Output the (X, Y) coordinate of the center of the cell containing the given text.  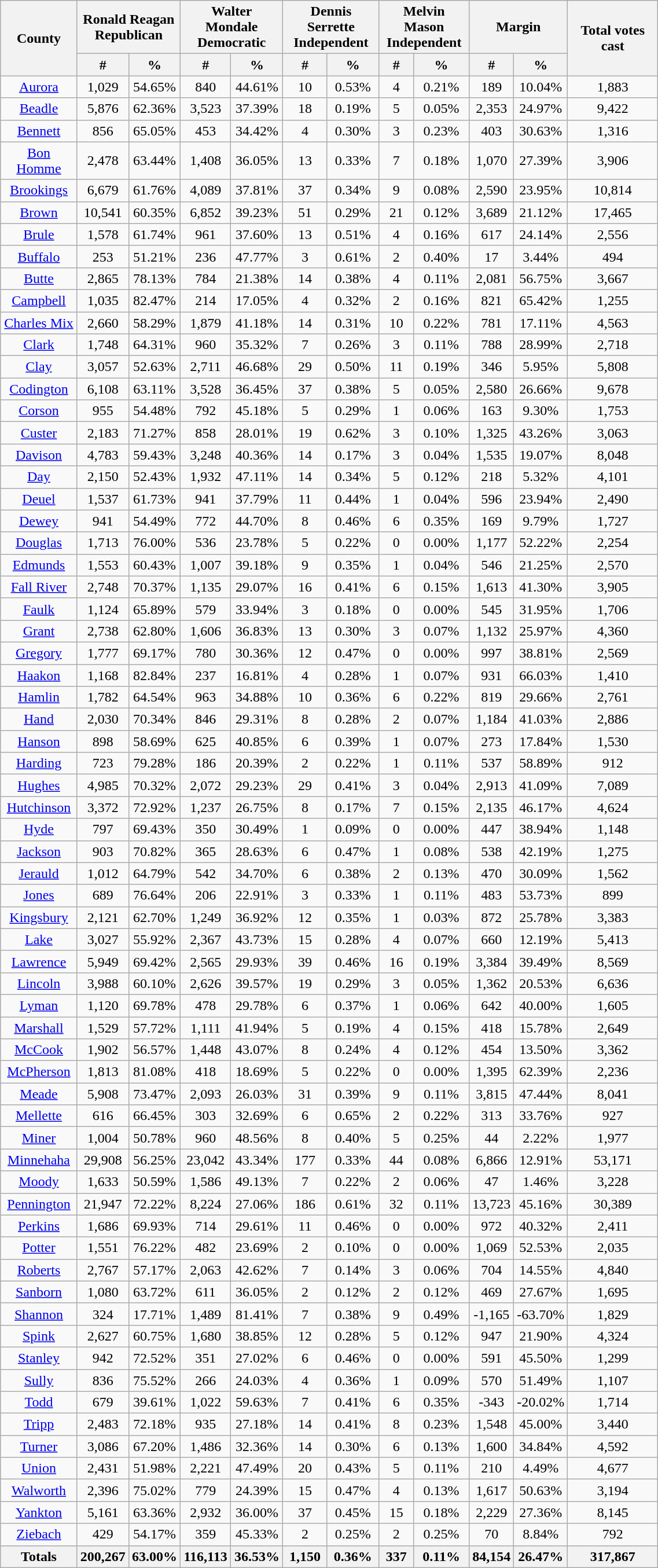
0.51% (353, 234)
536 (205, 543)
2,150 (103, 477)
253 (103, 256)
961 (205, 234)
545 (492, 609)
Union (39, 1468)
0.44% (353, 499)
1,613 (492, 587)
Todd (39, 1402)
200,267 (103, 1556)
5.95% (541, 367)
39.61% (154, 1402)
Faulk (39, 609)
30.36% (257, 653)
2,626 (205, 983)
36.45% (257, 389)
47.44% (541, 1094)
2,135 (492, 807)
54.48% (154, 411)
43.07% (257, 1050)
60.75% (154, 1336)
Sanborn (39, 1292)
50.59% (154, 1182)
34.84% (541, 1446)
4,324 (613, 1336)
75.02% (154, 1490)
61.74% (154, 234)
37.81% (257, 190)
1.46% (541, 1182)
2,093 (205, 1094)
797 (103, 829)
1,932 (205, 477)
1,007 (205, 565)
0.26% (353, 345)
53.73% (541, 895)
0.50% (353, 367)
Hanson (39, 741)
20.39% (257, 763)
494 (613, 256)
17,465 (613, 212)
63.11% (154, 389)
6,866 (492, 1160)
0.45% (353, 1512)
Pennington (39, 1204)
51.98% (154, 1468)
714 (205, 1226)
1,680 (205, 1336)
5,413 (613, 939)
70.34% (154, 719)
779 (205, 1490)
8,224 (205, 1204)
65.05% (154, 131)
71.27% (154, 433)
3,194 (613, 1490)
39.23% (257, 212)
1,902 (103, 1050)
927 (613, 1116)
5.32% (541, 477)
1,486 (205, 1446)
1,022 (205, 1402)
73.47% (154, 1094)
40.00% (541, 1005)
483 (492, 895)
2,367 (205, 939)
48.56% (257, 1138)
45.18% (257, 411)
Jackson (39, 851)
69.93% (154, 1226)
616 (103, 1116)
1,977 (613, 1138)
4,840 (613, 1270)
Potter (39, 1248)
6,679 (103, 190)
13.50% (541, 1050)
Brown (39, 212)
846 (205, 719)
169 (492, 521)
2,748 (103, 587)
51.21% (154, 256)
58.29% (154, 322)
2,035 (613, 1248)
1,107 (613, 1380)
1,562 (613, 873)
617 (492, 234)
3,988 (103, 983)
3,057 (103, 367)
1,777 (103, 653)
Walworth (39, 1490)
65.42% (541, 300)
18.69% (257, 1072)
-20.02% (541, 1402)
337 (396, 1556)
29,908 (103, 1160)
56.57% (154, 1050)
206 (205, 895)
27.39% (541, 161)
177 (305, 1160)
542 (205, 873)
47.11% (257, 477)
469 (492, 1292)
1,553 (103, 565)
4,089 (205, 190)
52.63% (154, 367)
54.65% (154, 87)
3,372 (103, 807)
20.53% (541, 983)
47 (492, 1182)
Total votes cast (613, 38)
1,829 (613, 1314)
4,677 (613, 1468)
784 (205, 278)
611 (205, 1292)
0.24% (353, 1050)
60.35% (154, 212)
1,551 (103, 1248)
37.79% (257, 499)
69.42% (154, 961)
2,411 (613, 1226)
62.80% (154, 631)
3,384 (492, 961)
4,360 (613, 631)
2,483 (103, 1424)
51.49% (541, 1380)
39.57% (257, 983)
482 (205, 1248)
33.94% (257, 609)
2,396 (103, 1490)
25.97% (541, 631)
4,624 (613, 807)
63.00% (154, 1556)
836 (103, 1380)
17.11% (541, 322)
679 (103, 1402)
60.10% (154, 983)
1,275 (613, 851)
28.99% (541, 345)
1,132 (492, 631)
1,237 (205, 807)
43.73% (257, 939)
0.21% (442, 87)
81.41% (257, 1314)
Dewey (39, 521)
36.53% (257, 1556)
28.63% (257, 851)
5,949 (103, 961)
Bon Homme (39, 161)
Mellette (39, 1116)
66.03% (541, 675)
Lyman (39, 1005)
23.94% (541, 499)
453 (205, 131)
Deuel (39, 499)
4,985 (103, 785)
76.00% (154, 543)
1,029 (103, 87)
21.25% (541, 565)
41.94% (257, 1027)
2,580 (492, 389)
37.60% (257, 234)
1,753 (613, 411)
64.79% (154, 873)
70.37% (154, 587)
34.88% (257, 697)
69.78% (154, 1005)
821 (492, 300)
303 (205, 1116)
39 (305, 961)
3,228 (613, 1182)
Codington (39, 389)
72.18% (154, 1424)
0.49% (442, 1314)
63.44% (154, 161)
79.28% (154, 763)
1,069 (492, 1248)
955 (103, 411)
66.45% (154, 1116)
1,605 (613, 1005)
972 (492, 1226)
27.36% (541, 1512)
61.73% (154, 499)
19.07% (541, 455)
50.63% (541, 1490)
2,221 (205, 1468)
Miner (39, 1138)
1,633 (103, 1182)
1,535 (492, 455)
3,440 (613, 1424)
57.17% (154, 1270)
30.49% (257, 829)
0.03% (442, 917)
324 (103, 1314)
3,689 (492, 212)
Meade (39, 1094)
31.95% (541, 609)
537 (492, 763)
3,383 (613, 917)
2,565 (205, 961)
403 (492, 131)
Charles Mix (39, 322)
1,316 (613, 131)
1,395 (492, 1072)
2,627 (103, 1336)
Minnehaha (39, 1160)
76.64% (154, 895)
76.22% (154, 1248)
3,523 (205, 109)
33.76% (541, 1116)
899 (613, 895)
1,879 (205, 322)
4,563 (613, 322)
570 (492, 1380)
84,154 (492, 1556)
1,124 (103, 609)
447 (492, 829)
43.34% (257, 1160)
689 (103, 895)
46.68% (257, 367)
2,865 (103, 278)
72.22% (154, 1204)
898 (103, 741)
4,592 (613, 1446)
63.36% (154, 1512)
62.36% (154, 109)
Clay (39, 367)
236 (205, 256)
1,150 (305, 1556)
55.92% (154, 939)
2,063 (205, 1270)
8,048 (613, 455)
3,063 (613, 433)
1,111 (205, 1027)
45.00% (541, 1424)
10,541 (103, 212)
-63.70% (541, 1314)
Brookings (39, 190)
163 (492, 411)
31 (305, 1094)
Day (39, 477)
Ronald ReaganRepublican (128, 27)
78.13% (154, 278)
3,362 (613, 1050)
Turner (39, 1446)
52.53% (541, 1248)
772 (205, 521)
1,035 (103, 300)
189 (492, 87)
478 (205, 1005)
346 (492, 367)
2,030 (103, 719)
935 (205, 1424)
1,530 (613, 741)
37.39% (257, 109)
3,086 (103, 1446)
1,255 (613, 300)
44.70% (257, 521)
Margin (519, 27)
1,148 (613, 829)
29.61% (257, 1226)
45.16% (541, 1204)
Hughes (39, 785)
Ziebach (39, 1534)
903 (103, 851)
470 (492, 873)
1,325 (492, 433)
0.37% (353, 1005)
22.91% (257, 895)
2,649 (613, 1027)
Tripp (39, 1424)
2,478 (103, 161)
45.33% (257, 1534)
26.75% (257, 807)
58.89% (541, 763)
1,362 (492, 983)
54.17% (154, 1534)
2,490 (613, 499)
1,408 (205, 161)
788 (492, 345)
2,072 (205, 785)
0.31% (353, 322)
359 (205, 1534)
23,042 (205, 1160)
40.32% (541, 1226)
2,556 (613, 234)
69.43% (154, 829)
2,229 (492, 1512)
43.26% (541, 433)
36.92% (257, 917)
1,586 (205, 1182)
63.72% (154, 1292)
4,101 (613, 477)
2,767 (103, 1270)
Grant (39, 631)
10,814 (613, 190)
963 (205, 697)
1,489 (205, 1314)
2,590 (492, 190)
64.54% (154, 697)
49.13% (257, 1182)
Perkins (39, 1226)
5,161 (103, 1512)
1,135 (205, 587)
56.75% (541, 278)
27.06% (257, 1204)
15.78% (541, 1027)
34.42% (257, 131)
7,089 (613, 785)
1,748 (103, 345)
Butte (39, 278)
947 (492, 1336)
1,782 (103, 697)
Campbell (39, 300)
52.22% (541, 543)
6,852 (205, 212)
38.94% (541, 829)
Gregory (39, 653)
2,431 (103, 1468)
36.00% (257, 1512)
28.01% (257, 433)
Jerauld (39, 873)
454 (492, 1050)
3,027 (103, 939)
Roberts (39, 1270)
21.38% (257, 278)
13,723 (492, 1204)
1,168 (103, 675)
24.03% (257, 1380)
Moody (39, 1182)
1,813 (103, 1072)
29.31% (257, 719)
62.70% (154, 917)
51 (305, 212)
Clark (39, 345)
38.81% (541, 653)
Fall River (39, 587)
Bennett (39, 131)
1,727 (613, 521)
Sully (39, 1380)
538 (492, 851)
29.66% (541, 697)
72.92% (154, 807)
32.69% (257, 1116)
723 (103, 763)
44.61% (257, 87)
1,695 (613, 1292)
40.36% (257, 455)
8.84% (541, 1534)
82.47% (154, 300)
21,947 (103, 1204)
2,183 (103, 433)
1,012 (103, 873)
Marshall (39, 1027)
53,171 (613, 1160)
2,761 (613, 697)
1,448 (205, 1050)
Melvin MasonIndependent (424, 27)
70 (492, 1534)
1,184 (492, 719)
0.43% (353, 1468)
27.67% (541, 1292)
596 (492, 499)
Lincoln (39, 983)
1,080 (103, 1292)
546 (492, 565)
9,422 (613, 109)
625 (205, 741)
2,932 (205, 1512)
1,714 (613, 1402)
1,410 (613, 675)
50.78% (154, 1138)
61.76% (154, 190)
942 (103, 1358)
8,145 (613, 1512)
704 (492, 1270)
1,299 (613, 1358)
21.90% (541, 1336)
1,600 (492, 1446)
Totals (39, 1556)
210 (492, 1468)
3.44% (541, 256)
-343 (492, 1402)
29.93% (257, 961)
0.32% (353, 300)
59.63% (257, 1402)
Aurora (39, 87)
Shannon (39, 1314)
1,249 (205, 917)
1,706 (613, 609)
317,867 (613, 1556)
65.89% (154, 609)
57.72% (154, 1027)
59.43% (154, 455)
McPherson (39, 1072)
0.53% (353, 87)
29.23% (257, 785)
60.43% (154, 565)
Brule (39, 234)
Buffalo (39, 256)
12.91% (541, 1160)
Davison (39, 455)
591 (492, 1358)
Lawrence (39, 961)
26.03% (257, 1094)
2,121 (103, 917)
856 (103, 131)
Corson (39, 411)
0.65% (353, 1116)
872 (492, 917)
64.31% (154, 345)
266 (205, 1380)
41.18% (257, 322)
931 (492, 675)
24.14% (541, 234)
997 (492, 653)
1,537 (103, 499)
2,660 (103, 322)
52.43% (154, 477)
40.85% (257, 741)
29.78% (257, 1005)
45.50% (541, 1358)
26.47% (541, 1556)
McCook (39, 1050)
5,908 (103, 1094)
Kingsbury (39, 917)
46.17% (541, 807)
819 (492, 697)
214 (205, 300)
3,248 (205, 455)
579 (205, 609)
6,636 (613, 983)
23.95% (541, 190)
30.09% (541, 873)
Douglas (39, 543)
912 (613, 763)
3,906 (613, 161)
18 (305, 109)
27.18% (257, 1424)
38.85% (257, 1336)
Haakon (39, 675)
273 (492, 741)
47.77% (257, 256)
17.71% (154, 1314)
34.70% (257, 873)
1,177 (492, 543)
81.08% (154, 1072)
351 (205, 1358)
62.39% (541, 1072)
Yankton (39, 1512)
56.25% (154, 1160)
Walter MondaleDemocratic (231, 27)
35.32% (257, 345)
30.63% (541, 131)
9,678 (613, 389)
365 (205, 851)
0.14% (353, 1270)
0.62% (353, 433)
30,389 (613, 1204)
6,108 (103, 389)
24.97% (541, 109)
17.84% (541, 741)
42.19% (541, 851)
14.55% (541, 1270)
218 (492, 477)
1,578 (103, 234)
69.17% (154, 653)
41.09% (541, 785)
10.04% (541, 87)
72.52% (154, 1358)
39.49% (541, 961)
21.12% (541, 212)
Harding (39, 763)
8,569 (613, 961)
2,569 (613, 653)
32.36% (257, 1446)
660 (492, 939)
5,876 (103, 109)
16.81% (257, 675)
17 (492, 256)
39.18% (257, 565)
36.83% (257, 631)
75.52% (154, 1380)
1,529 (103, 1027)
1,548 (492, 1424)
2,738 (103, 631)
2,081 (492, 278)
Hutchinson (39, 807)
67.20% (154, 1446)
Edmunds (39, 565)
1,686 (103, 1226)
237 (205, 675)
2,570 (613, 565)
2.22% (541, 1138)
27.02% (257, 1358)
47.49% (257, 1468)
3,667 (613, 278)
70.82% (154, 851)
Hyde (39, 829)
29.07% (257, 587)
781 (492, 322)
Hamlin (39, 697)
1,713 (103, 543)
24.39% (257, 1490)
Dennis SerretteIndependent (331, 27)
County (39, 38)
32 (396, 1204)
58.69% (154, 741)
2,718 (613, 345)
2,254 (613, 543)
8,041 (613, 1094)
Spink (39, 1336)
82.84% (154, 675)
-1,165 (492, 1314)
2,236 (613, 1072)
54.49% (154, 521)
1,606 (205, 631)
858 (205, 433)
1,617 (492, 1490)
4,783 (103, 455)
2,711 (205, 367)
4.49% (541, 1468)
116,113 (205, 1556)
2,886 (613, 719)
23.78% (257, 543)
12.19% (541, 939)
26.66% (541, 389)
3,815 (492, 1094)
3,528 (205, 389)
70.32% (154, 785)
1,883 (613, 87)
23.69% (257, 1248)
780 (205, 653)
1,120 (103, 1005)
20 (305, 1468)
2,353 (492, 109)
9.30% (541, 411)
41.30% (541, 587)
350 (205, 829)
41.03% (541, 719)
840 (205, 87)
3,905 (613, 587)
Lake (39, 939)
9.79% (541, 521)
313 (492, 1116)
Stanley (39, 1358)
642 (492, 1005)
429 (103, 1534)
Jones (39, 895)
Hand (39, 719)
5,808 (613, 367)
21 (396, 212)
17.05% (257, 300)
Custer (39, 433)
Beadle (39, 109)
1,004 (103, 1138)
2,913 (492, 785)
42.62% (257, 1270)
25.78% (541, 917)
1,070 (492, 161)
